Provide the (x, y) coordinate of the cell's center where the given text is located.  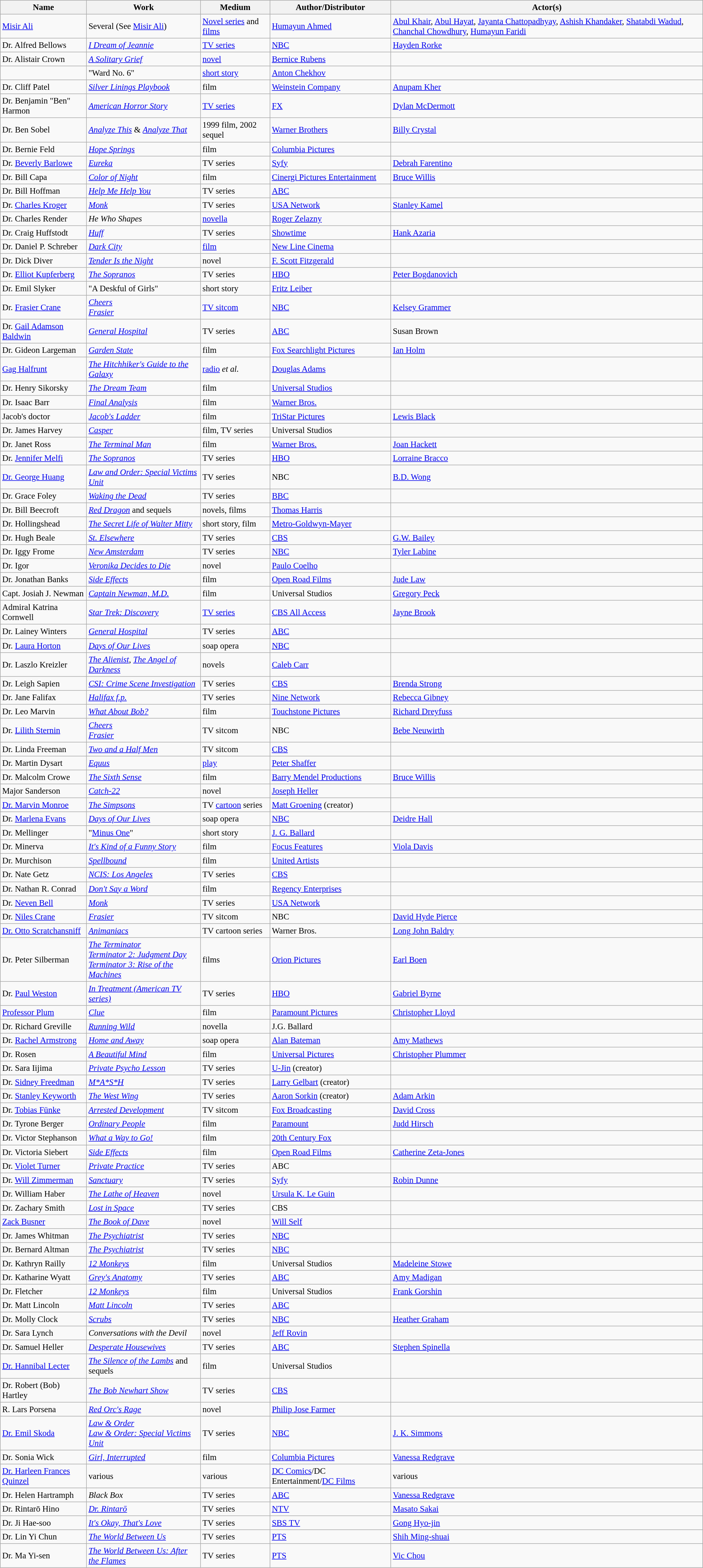
Lost in Space (143, 1208)
Orion Pictures (330, 960)
The Lathe of Heaven (143, 1194)
Joseph Heller (330, 791)
Dr. Will Zimmerman (44, 1180)
films (235, 960)
Metro-Goldwyn-Mayer (330, 524)
Novel series and films (235, 26)
Ursula K. Le Guin (330, 1194)
Peter Shaffer (330, 763)
What a Way to Go! (143, 1138)
United Artists (330, 861)
A Beautiful Mind (143, 1054)
Spellbound (143, 861)
Silver Linings Playbook (143, 87)
St. Elsewhere (143, 538)
Dr. Laszlo Kreizler (44, 664)
Christopher Plummer (547, 1054)
Madeleine Stowe (547, 1263)
Dr. Daniel P. Schreber (44, 247)
Dr. Janet Ross (44, 444)
The Silence of the Lambs and sequels (143, 1366)
Zack Busner (44, 1221)
20th Century Fox (330, 1138)
It's Kind of a Funny Story (143, 847)
What About Bob? (143, 711)
"Ward No. 6" (143, 73)
Catherine Zeta-Jones (547, 1152)
Anupam Kher (547, 87)
Misir Ali (44, 26)
Dr. Richard Greville (44, 1026)
Jeff Rovin (330, 1333)
Dr. Sonia Wick (44, 1457)
"Minus One" (143, 833)
J. K. Simmons (547, 1433)
Dr. Paul Weston (44, 994)
Dr. Iggy Frome (44, 552)
Dr. Lilith Sternin (44, 730)
Barry Mendel Productions (330, 777)
Dr. Martin Dysart (44, 763)
Waking the Dead (143, 496)
Dr. Bernard Altman (44, 1250)
It's Okay, That's Love (143, 1523)
Dr. Murchison (44, 861)
CSI: Crime Scene Investigation (143, 683)
Medium (235, 7)
G.W. Bailey (547, 538)
Dr. George Huang (44, 477)
Focus Features (330, 847)
Alan Bateman (330, 1040)
Paramount (330, 1124)
Dr. Harleen Frances Quinzel (44, 1476)
radio et al. (235, 370)
Dr. Rachel Armstrong (44, 1040)
The World Between Us: After the Flames (143, 1555)
Dr. Nathan R. Conrad (44, 889)
Dr. Isaac Barr (44, 402)
F. Scott Fitzgerald (330, 260)
Dr. Hugh Beale (44, 538)
Dr. Victor Stephanson (44, 1138)
Huff (143, 233)
short story, film (235, 524)
Help Me Help You (143, 191)
The Bob Newhart Show (143, 1390)
Name (44, 7)
Girl, Interrupted (143, 1457)
Weinstein Company (330, 87)
novels, films (235, 510)
Dr. Samuel Heller (44, 1347)
SBS TV (330, 1523)
Aaron Sorkin (creator) (330, 1096)
Dr. Elliot Kupferberg (44, 275)
Dr. Sara Iijima (44, 1068)
Cinergi Pictures Entertainment (330, 177)
The Book of Dave (143, 1221)
Dr. Jennifer Melfi (44, 458)
Dr. Benjamin "Ben" Harmon (44, 106)
Dr. Beverly Barlowe (44, 163)
novels (235, 664)
Fox Searchlight Pictures (330, 350)
B.D. Wong (547, 477)
Dr. Charles Render (44, 219)
Equus (143, 763)
Scrubs (143, 1319)
Amy Mathews (547, 1040)
A Solitary Grief (143, 59)
Gag Halfrunt (44, 370)
Final Analysis (143, 402)
The Terminal Man (143, 444)
Shih Ming-shuai (547, 1537)
FX (330, 106)
Dr. Emil Skoda (44, 1433)
Dr. Tyrone Berger (44, 1124)
1999 film, 2002 sequel (235, 130)
Judd Hirsch (547, 1124)
Nine Network (330, 697)
Ordinary People (143, 1124)
Stephen Spinella (547, 1347)
Dr. Leo Marvin (44, 711)
Dr. Rintarō Hino (44, 1509)
Dr. Katharine Wyatt (44, 1277)
Masato Sakai (547, 1509)
Dr. Linda Freeman (44, 749)
The Simpsons (143, 805)
Garden State (143, 350)
Abul Khair, Abul Hayat, Jayanta Chattopadhyay, Ashish Khandaker, Shatabdi Wadud, Chanchal Chowdhury, Humayun Faridi (547, 26)
Dr. Rosen (44, 1054)
Robin Dunne (547, 1180)
U-Jin (creator) (330, 1068)
Arrested Development (143, 1110)
New Amsterdam (143, 552)
Douglas Adams (330, 370)
I Dream of Jeannie (143, 45)
Fritz Leiber (330, 288)
R. Lars Porsena (44, 1409)
Dr. Alistair Crown (44, 59)
Dr. Laura Horton (44, 645)
Philip Jose Farmer (330, 1409)
Jayne Brook (547, 612)
Frank Gorshin (547, 1291)
Dr. Niles Crane (44, 916)
Two and a Half Men (143, 749)
Casper (143, 430)
The Sixth Sense (143, 777)
TriStar Pictures (330, 416)
Dr. Bill Hoffman (44, 191)
Lorraine Bracco (547, 458)
Hank Azaria (547, 233)
Dr. Victoria Siebert (44, 1152)
Dr. Hollingshead (44, 524)
Black Box (143, 1495)
CBS All Access (330, 612)
The TerminatorTerminator 2: Judgment DayTerminator 3: Rise of the Machines (143, 960)
He Who Shapes (143, 219)
Dr. Kathryn Railly (44, 1263)
"A Deskful of Girls" (143, 288)
Gregory Peck (547, 594)
Vic Chou (547, 1555)
Richard Dreyfuss (547, 711)
DC Comics/DC Entertainment/DC Films (330, 1476)
Capt. Josiah J. Newman (44, 594)
Veronika Decides to Die (143, 566)
Jacob's doctor (44, 416)
Anton Chekhov (330, 73)
New Line Cinema (330, 247)
Dr. James Harvey (44, 430)
Dr. Mellinger (44, 833)
The Dream Team (143, 388)
Dr. Leigh Sapien (44, 683)
Professor Plum (44, 1013)
Dr. Alfred Bellows (44, 45)
Matt Groening (creator) (330, 805)
The Hitchhiker's Guide to the Galaxy (143, 370)
Debrah Farentino (547, 163)
Dr. Malcolm Crowe (44, 777)
Dr. Gail Adamson Baldwin (44, 332)
NTV (330, 1509)
Dr. Rintarō (143, 1509)
Rebecca Gibney (547, 697)
Dr. Matt Lincoln (44, 1305)
Bebe Neuwirth (547, 730)
Jacob's Ladder (143, 416)
Grey's Anatomy (143, 1277)
Dr. Gideon Largeman (44, 350)
Dr. Frasier Crane (44, 307)
Susan Brown (547, 332)
Captain Newman, M.D. (143, 594)
Thomas Harris (330, 510)
Dr. Sara Lynch (44, 1333)
Dr. Zachary Smith (44, 1208)
Animaniacs (143, 931)
Dr. Nate Getz (44, 875)
Several (See Misir Ali) (143, 26)
Dr. Grace Foley (44, 496)
Tyler Labine (547, 552)
J.G. Ballard (330, 1026)
BBC (330, 496)
Dr. Jonathan Banks (44, 580)
Major Sanderson (44, 791)
Private Practice (143, 1166)
Law & Order Law & Order: Special Victims Unit (143, 1433)
Admiral Katrina Cornwell (44, 612)
Dr. Fletcher (44, 1291)
Paramount Pictures (330, 1013)
Dr. Cliff Patel (44, 87)
Dr. Lin Yi Chun (44, 1537)
Dr. Molly Clock (44, 1319)
Amy Madigan (547, 1277)
Dr. Emil Slyker (44, 288)
NCIS: Los Angeles (143, 875)
Dr. Marvin Monroe (44, 805)
The West Wing (143, 1096)
Frasier (143, 916)
Dr. Helen Hartramph (44, 1495)
Heather Graham (547, 1319)
Peter Bogdanovich (547, 275)
Dr. Peter Silberman (44, 960)
Dr. Bernie Feld (44, 149)
Running Wild (143, 1026)
Dr. Stanley Keyworth (44, 1096)
Adam Arkin (547, 1096)
Dr. Robert (Bob) Hartley (44, 1390)
The Secret Life of Walter Mitty (143, 524)
Law and Order: Special Victims Unit (143, 477)
Showtime (330, 233)
film, TV series (235, 430)
Author/Distributor (330, 7)
Dr. Sidney Freedman (44, 1082)
Analyze This & Analyze That (143, 130)
play (235, 763)
American Horror Story (143, 106)
Billy Crystal (547, 130)
Dr. Henry Sikorsky (44, 388)
Dark City (143, 247)
Actor(s) (547, 7)
Tender Is the Night (143, 260)
Dr. Jane Falifax (44, 697)
Dr. James Whitman (44, 1236)
Dr. Igor (44, 566)
Jude Law (547, 580)
Star Trek: Discovery (143, 612)
Dr. Ben Sobel (44, 130)
Dr. Ji Hae-soo (44, 1523)
Universal Pictures (330, 1054)
Dr. Hannibal Lecter (44, 1366)
Regency Enterprises (330, 889)
Hayden Rorke (547, 45)
Conversations with the Devil (143, 1333)
Roger Zelazny (330, 219)
Dylan McDermott (547, 106)
Dr. Lainey Winters (44, 632)
Deidre Hall (547, 819)
Matt Lincoln (143, 1305)
Dr. William Haber (44, 1194)
Dr. Minerva (44, 847)
David Hyde Pierce (547, 916)
In Treatment (American TV series) (143, 994)
Ian Holm (547, 350)
Lewis Black (547, 416)
Paulo Coelho (330, 566)
Brenda Strong (547, 683)
Stanley Kamel (547, 205)
Dr. Neven Bell (44, 903)
Warner Brothers (330, 130)
Dr. Charles Kroger (44, 205)
Dr. Tobias Fünke (44, 1110)
J. G. Ballard (330, 833)
Catch-22 (143, 791)
Eureka (143, 163)
Private Psycho Lesson (143, 1068)
Kelsey Grammer (547, 307)
Dr. Bill Capa (44, 177)
Larry Gelbart (creator) (330, 1082)
Humayun Ahmed (330, 26)
The Alienist, The Angel of Darkness (143, 664)
Will Self (330, 1221)
Color of Night (143, 177)
Christopher Lloyd (547, 1013)
Long John Baldry (547, 931)
Dr. Otto Scratchansniff (44, 931)
Red Orc's Rage (143, 1409)
Earl Boen (547, 960)
Red Dragon and sequels (143, 510)
Touchstone Pictures (330, 711)
David Cross (547, 1110)
Work (143, 7)
Halifax f.p. (143, 697)
Desperate Housewives (143, 1347)
Dr. Craig Huffstodt (44, 233)
Caleb Carr (330, 664)
Viola Davis (547, 847)
Gong Hyo-jin (547, 1523)
Gabriel Byrne (547, 994)
Dr. Marlena Evans (44, 819)
Don't Say a Word (143, 889)
Fox Broadcasting (330, 1110)
Joan Hackett (547, 444)
Sanctuary (143, 1180)
Dr. Bill Beecroft (44, 510)
Bernice Rubens (330, 59)
Dr. Violet Turner (44, 1166)
The World Between Us (143, 1537)
Dr. Ma Yi-sen (44, 1555)
Home and Away (143, 1040)
Clue (143, 1013)
Hope Springs (143, 149)
Dr. Dick Diver (44, 260)
M*A*S*H (143, 1082)
